Output the (X, Y) coordinate of the center of the cell containing the given text.  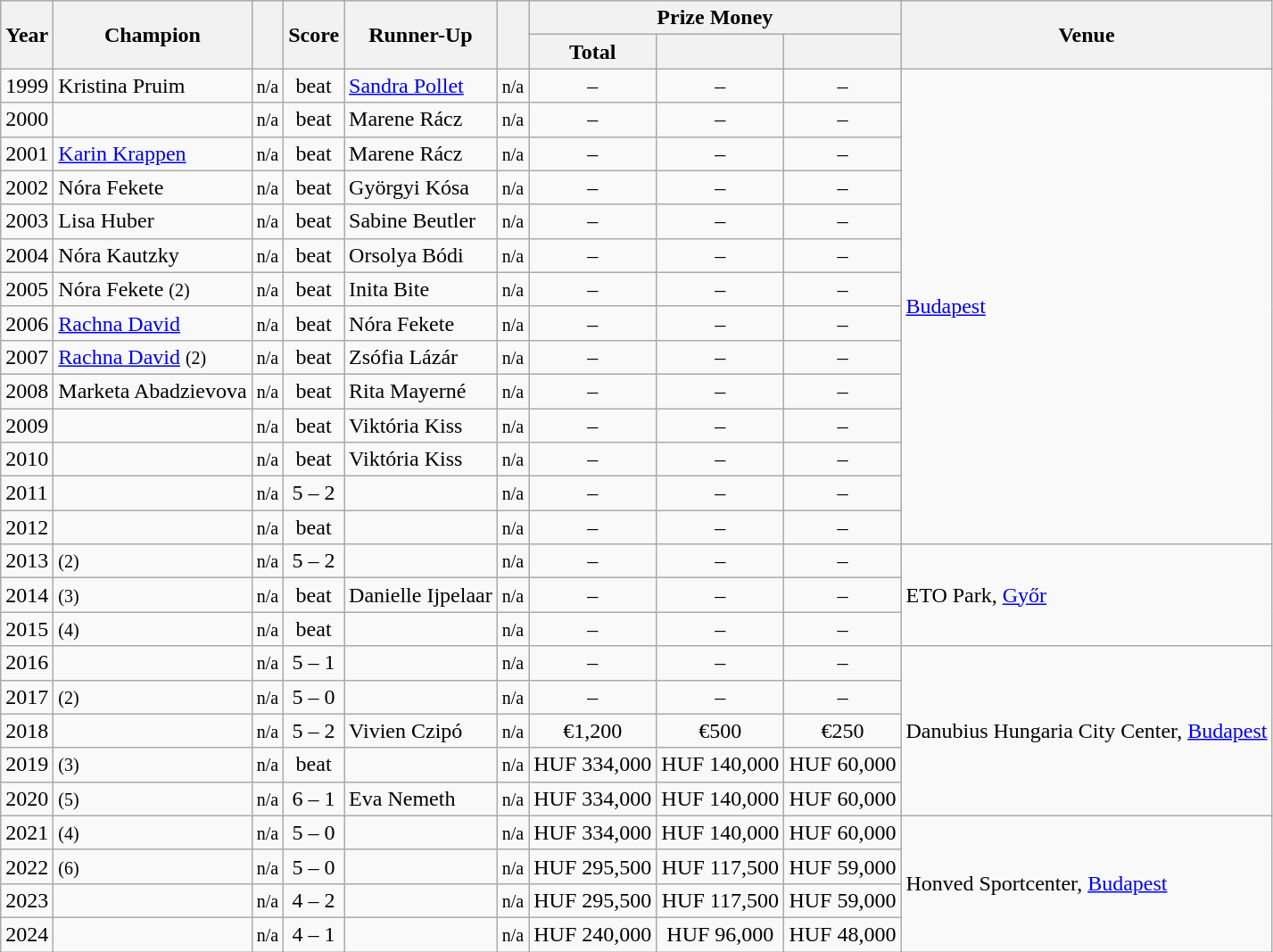
2015 (27, 629)
2011 (27, 493)
2000 (27, 120)
Year (27, 35)
Marketa Abadzievova (153, 391)
€250 (842, 731)
5 – 1 (314, 663)
2016 (27, 663)
Score (314, 35)
4 – 1 (314, 934)
2017 (27, 697)
Rachna David (2) (153, 357)
Kristina Pruim (153, 86)
€500 (721, 731)
2004 (27, 255)
Danielle Ijpelaar (421, 595)
Venue (1087, 35)
2003 (27, 221)
Prize Money (715, 18)
Inita Bite (421, 289)
Györgyi Kósa (421, 187)
2008 (27, 391)
2002 (27, 187)
Runner-Up (421, 35)
HUF 48,000 (842, 934)
2010 (27, 459)
2001 (27, 153)
Nóra Kautzky (153, 255)
Sabine Beutler (421, 221)
Honved Sportcenter, Budapest (1087, 883)
Zsófia Lázár (421, 357)
Eva Nemeth (421, 799)
Champion (153, 35)
2021 (27, 832)
2014 (27, 595)
2023 (27, 900)
Danubius Hungaria City Center, Budapest (1087, 731)
HUF 96,000 (721, 934)
2024 (27, 934)
Budapest (1087, 307)
2013 (27, 561)
4 – 2 (314, 900)
2006 (27, 323)
(6) (153, 866)
2022 (27, 866)
2005 (27, 289)
Nóra Fekete (2) (153, 289)
ETO Park, Győr (1087, 595)
2018 (27, 731)
2020 (27, 799)
Vivien Czipó (421, 731)
Sandra Pollet (421, 86)
Lisa Huber (153, 221)
Orsolya Bódi (421, 255)
6 – 1 (314, 799)
HUF 240,000 (592, 934)
Rita Mayerné (421, 391)
2019 (27, 765)
(5) (153, 799)
Total (592, 52)
2009 (27, 426)
2007 (27, 357)
Karin Krappen (153, 153)
€1,200 (592, 731)
Rachna David (153, 323)
2012 (27, 527)
1999 (27, 86)
